Locate the cell with the specified text and output its [x, y] center coordinate. 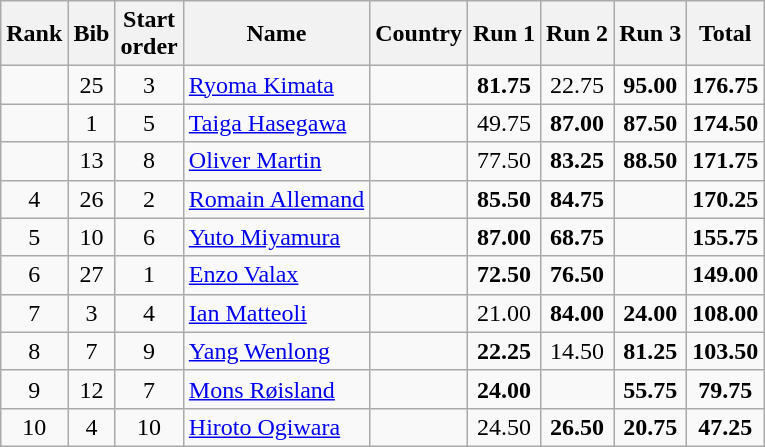
81.25 [650, 351]
68.75 [578, 237]
12 [92, 389]
Name [276, 34]
87.50 [650, 123]
155.75 [726, 237]
84.75 [578, 199]
Ryoma Kimata [276, 85]
Romain Allemand [276, 199]
Taiga Hasegawa [276, 123]
Hiroto Ogiwara [276, 427]
22.25 [504, 351]
Rank [34, 34]
27 [92, 275]
76.50 [578, 275]
Run 1 [504, 34]
72.50 [504, 275]
103.50 [726, 351]
Yuto Miyamura [276, 237]
13 [92, 161]
Ian Matteoli [276, 313]
Run 2 [578, 34]
Total [726, 34]
Startorder [149, 34]
2 [149, 199]
25 [92, 85]
88.50 [650, 161]
14.50 [578, 351]
Run 3 [650, 34]
26 [92, 199]
84.00 [578, 313]
22.75 [578, 85]
170.25 [726, 199]
Oliver Martin [276, 161]
79.75 [726, 389]
49.75 [504, 123]
47.25 [726, 427]
55.75 [650, 389]
176.75 [726, 85]
77.50 [504, 161]
Enzo Valax [276, 275]
83.25 [578, 161]
Mons Røisland [276, 389]
174.50 [726, 123]
Country [419, 34]
95.00 [650, 85]
171.75 [726, 161]
26.50 [578, 427]
20.75 [650, 427]
85.50 [504, 199]
149.00 [726, 275]
81.75 [504, 85]
21.00 [504, 313]
Yang Wenlong [276, 351]
24.50 [504, 427]
Bib [92, 34]
108.00 [726, 313]
